Return the [X, Y] coordinate for the center point of the cell that contains the specified text.  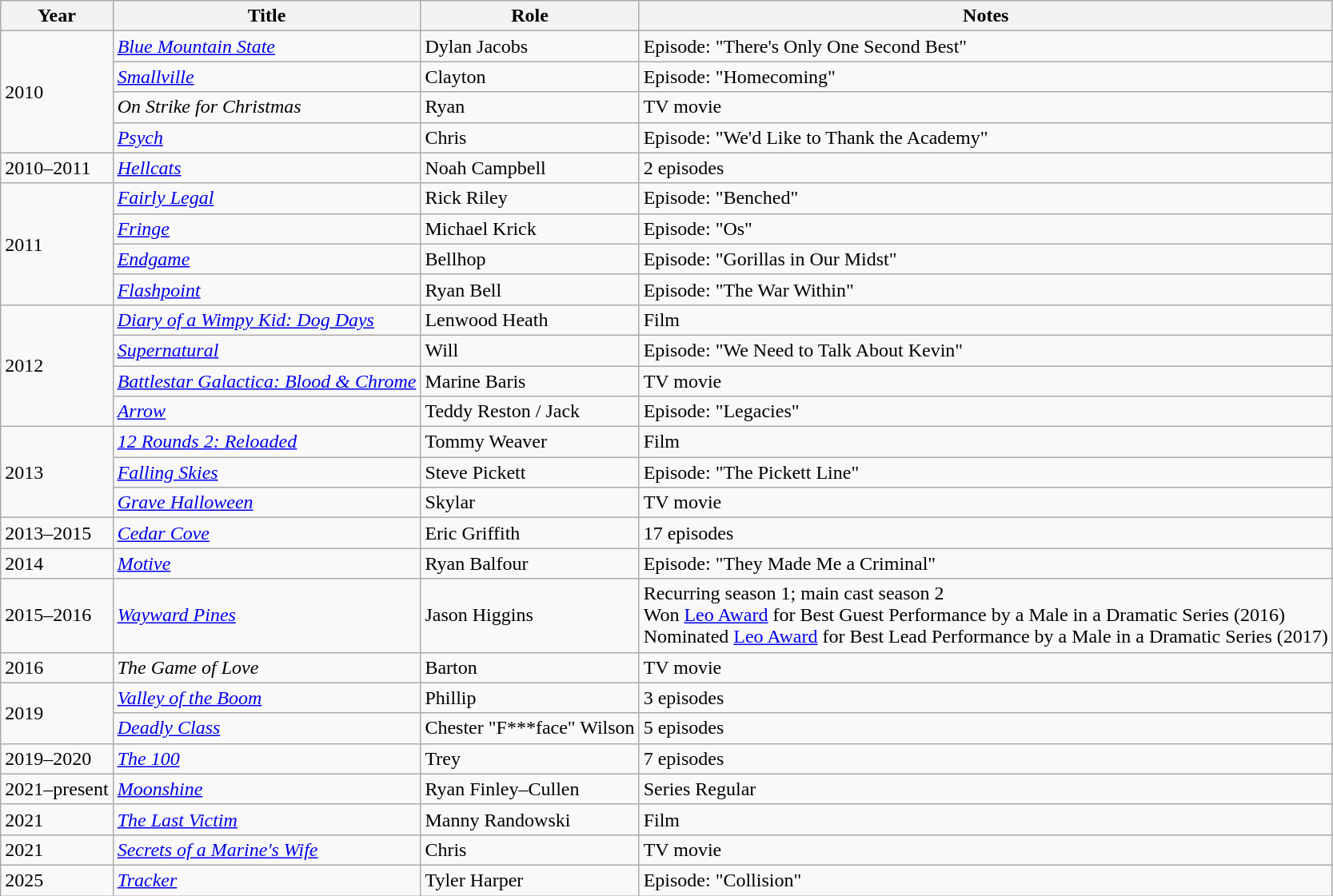
Tracker [267, 880]
Lenwood Heath [529, 320]
Battlestar Galactica: Blood & Chrome [267, 381]
Rick Riley [529, 198]
Ryan Balfour [529, 563]
Steve Pickett [529, 472]
Smallville [267, 77]
Eric Griffith [529, 533]
2015–2016 [57, 615]
Cedar Cove [267, 533]
Will [529, 350]
2021–present [57, 789]
Deadly Class [267, 728]
2019–2020 [57, 759]
Episode: "Legacies" [985, 412]
Clayton [529, 77]
Noah Campbell [529, 168]
Blue Mountain State [267, 46]
Falling Skies [267, 472]
Episode: "Gorillas in Our Midst" [985, 259]
2019 [57, 713]
Episode: "The Pickett Line" [985, 472]
Grave Halloween [267, 503]
Episode: "Homecoming" [985, 77]
Ryan Finley–Cullen [529, 789]
Episode: "There's Only One Second Best" [985, 46]
The Last Victim [267, 819]
Episode: "Benched" [985, 198]
2012 [57, 365]
Notes [985, 16]
Bellhop [529, 259]
Dylan Jacobs [529, 46]
Fairly Legal [267, 198]
2010 [57, 92]
Chester "F***face" Wilson [529, 728]
Valley of the Boom [267, 698]
5 episodes [985, 728]
The 100 [267, 759]
Year [57, 16]
2025 [57, 880]
17 episodes [985, 533]
Trey [529, 759]
Tyler Harper [529, 880]
The Game of Love [267, 667]
Ryan [529, 107]
Jason Higgins [529, 615]
2010–2011 [57, 168]
Barton [529, 667]
Supernatural [267, 350]
Endgame [267, 259]
Episode: "Os" [985, 229]
2013 [57, 472]
7 episodes [985, 759]
Series Regular [985, 789]
Moonshine [267, 789]
2016 [57, 667]
Phillip [529, 698]
Secrets of a Marine's Wife [267, 850]
Arrow [267, 412]
Title [267, 16]
Tommy Weaver [529, 442]
Teddy Reston / Jack [529, 412]
Manny Randowski [529, 819]
Marine Baris [529, 381]
12 Rounds 2: Reloaded [267, 442]
Episode: "We'd Like to Thank the Academy" [985, 137]
Role [529, 16]
Wayward Pines [267, 615]
Episode: "They Made Me a Criminal" [985, 563]
3 episodes [985, 698]
Fringe [267, 229]
2011 [57, 244]
Diary of a Wimpy Kid: Dog Days [267, 320]
Episode: "The War Within" [985, 289]
2013–2015 [57, 533]
Ryan Bell [529, 289]
Episode: "Collision" [985, 880]
On Strike for Christmas [267, 107]
2 episodes [985, 168]
2014 [57, 563]
Motive [267, 563]
Hellcats [267, 168]
Psych [267, 137]
Skylar [529, 503]
Michael Krick [529, 229]
Episode: "We Need to Talk About Kevin" [985, 350]
Flashpoint [267, 289]
